Capture the cell that displays the provided text and extract its [x, y] central coordinate. 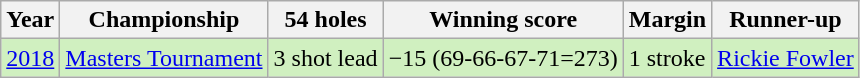
54 holes [326, 20]
Year [30, 20]
1 stroke [667, 58]
Winning score [503, 20]
2018 [30, 58]
Rickie Fowler [786, 58]
Masters Tournament [164, 58]
3 shot lead [326, 58]
−15 (69-66-67-71=273) [503, 58]
Championship [164, 20]
Margin [667, 20]
Runner-up [786, 20]
